Locate the cell with the specified text and output its (X, Y) center coordinate. 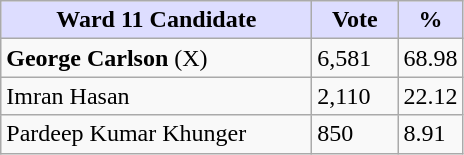
8.91 (430, 134)
Imran Hasan (156, 96)
22.12 (430, 96)
850 (355, 134)
6,581 (355, 58)
Vote (355, 20)
Pardeep Kumar Khunger (156, 134)
% (430, 20)
68.98 (430, 58)
Ward 11 Candidate (156, 20)
2,110 (355, 96)
George Carlson (X) (156, 58)
